Output the [X, Y] coordinate of the center of the cell containing the given text.  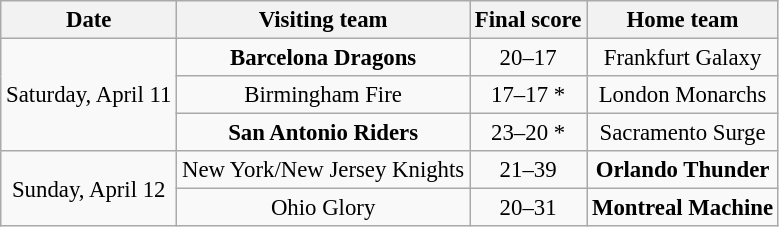
Montreal Machine [683, 208]
20–31 [528, 208]
21–39 [528, 170]
Orlando Thunder [683, 170]
20–17 [528, 58]
Visiting team [324, 20]
San Antonio Riders [324, 133]
17–17 * [528, 95]
Birmingham Fire [324, 95]
Sacramento Surge [683, 133]
Home team [683, 20]
Date [89, 20]
Barcelona Dragons [324, 58]
London Monarchs [683, 95]
Saturday, April 11 [89, 96]
Sunday, April 12 [89, 188]
Final score [528, 20]
Ohio Glory [324, 208]
23–20 * [528, 133]
Frankfurt Galaxy [683, 58]
New York/New Jersey Knights [324, 170]
